Extract the (X, Y) coordinate from the center of the cell holding the provided text.  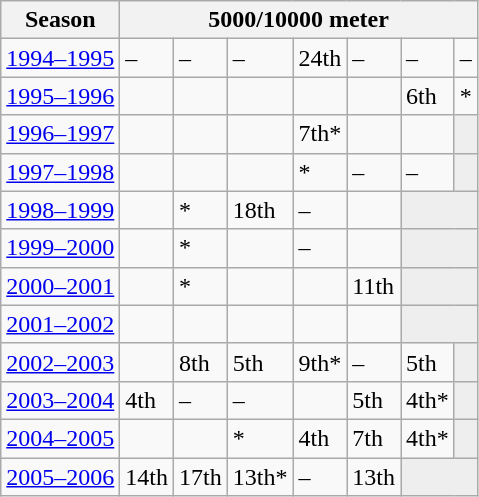
2004–2005 (60, 438)
13th* (260, 477)
24th (320, 58)
1995–1996 (60, 96)
2005–2006 (60, 477)
6th (428, 96)
9th* (320, 362)
18th (260, 210)
2002–2003 (60, 362)
13th (374, 477)
8th (201, 362)
14th (147, 477)
17th (201, 477)
2001–2002 (60, 324)
2003–2004 (60, 400)
7th* (320, 134)
5000/10000 meter (299, 20)
1997–1998 (60, 172)
7th (374, 438)
1998–1999 (60, 210)
Season (60, 20)
1994–1995 (60, 58)
1996–1997 (60, 134)
2000–2001 (60, 286)
1999–2000 (60, 248)
11th (374, 286)
